Detect which cell encompasses the target text, then output its (x, y) center coordinate. 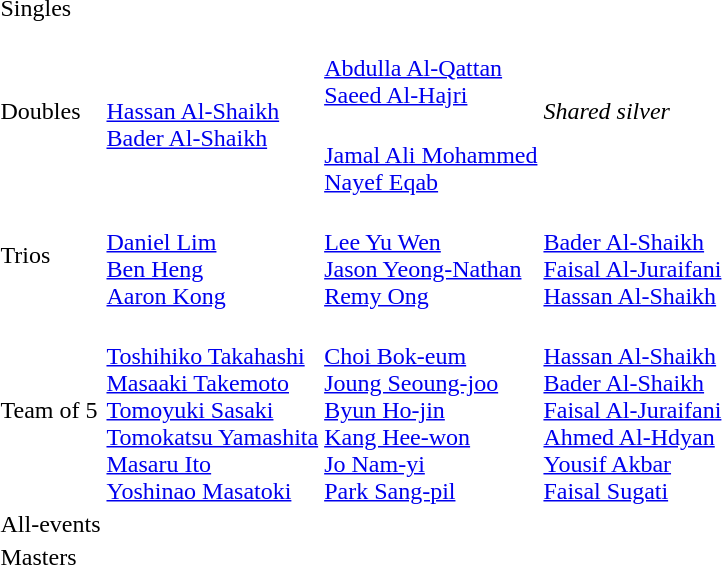
Daniel LimBen HengAaron Kong (212, 256)
Toshihiko TakahashiMasaaki TakemotoTomoyuki SasakiTomokatsu YamashitaMasaru ItoYoshinao Masatoki (212, 410)
Abdulla Al-QattanSaeed Al-Hajri (431, 68)
Jamal Ali MohammedNayef Eqab (431, 155)
Lee Yu WenJason Yeong-NathanRemy Ong (431, 256)
Choi Bok-eumJoung Seoung-jooByun Ho-jinKang Hee-wonJo Nam-yiPark Sang-pil (431, 410)
Hassan Al-ShaikhBader Al-Shaikh (212, 112)
